Return the (x, y) coordinate for the center point of the cell that contains the specified text.  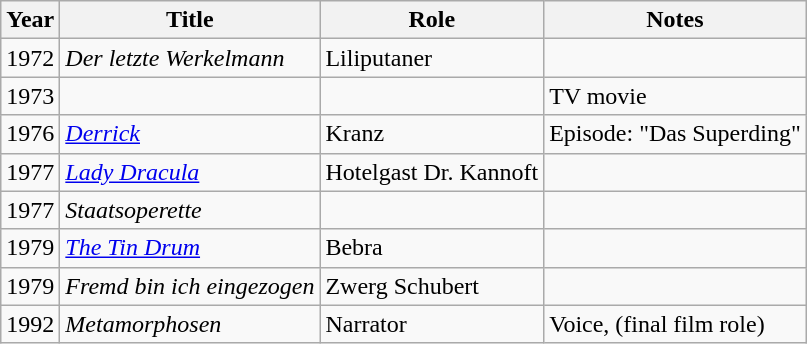
Title (190, 20)
Liliputaner (432, 58)
Der letzte Werkelmann (190, 58)
Role (432, 20)
Lady Dracula (190, 172)
Voice, (final film role) (676, 324)
Bebra (432, 248)
Year (30, 20)
Fremd bin ich eingezogen (190, 286)
1972 (30, 58)
TV movie (676, 96)
Zwerg Schubert (432, 286)
Narrator (432, 324)
The Tin Drum (190, 248)
Hotelgast Dr. Kannoft (432, 172)
1992 (30, 324)
Metamorphosen (190, 324)
Staatsoperette (190, 210)
Episode: "Das Superding" (676, 134)
1976 (30, 134)
1973 (30, 96)
Notes (676, 20)
Derrick (190, 134)
Kranz (432, 134)
